Search for the cell housing the specified text and yield its [x, y] center coordinate. 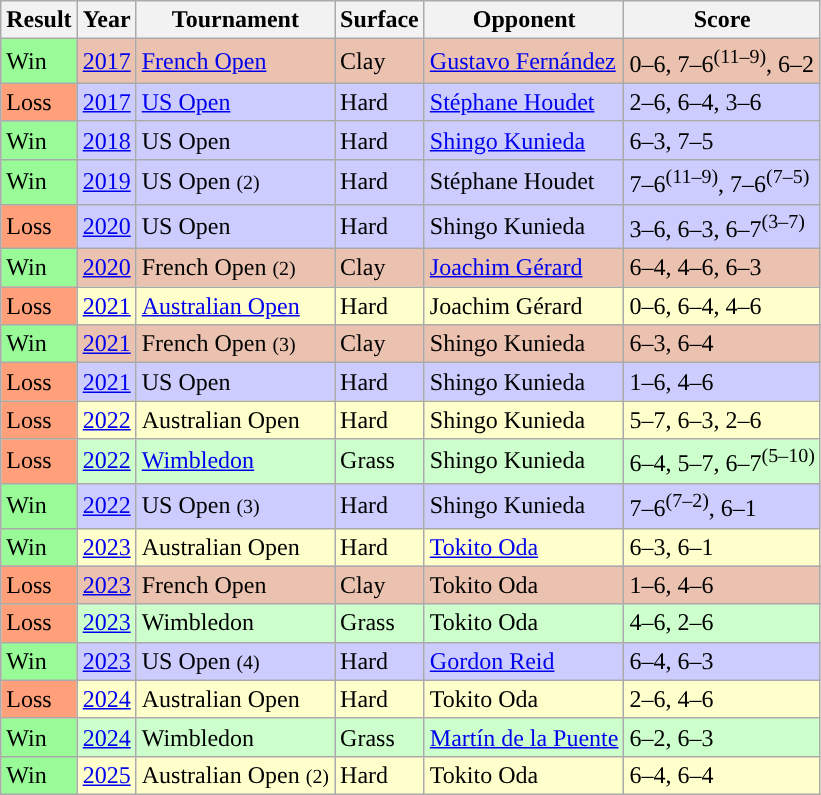
6–3, 7–5 [722, 140]
2019 [106, 182]
0–6, 6–4, 4–6 [722, 306]
French Open (2) [235, 268]
5–7, 6–3, 2–6 [722, 420]
6–4, 6–3 [722, 661]
US Open (3) [235, 506]
0–6, 7–6(11–9), 6–2 [722, 62]
2–6, 4–6 [722, 699]
6–3, 6–1 [722, 547]
2018 [106, 140]
6–4, 5–7, 6–7(5–10) [722, 462]
3–6, 6–3, 6–7(3–7) [722, 226]
2–6, 6–4, 3–6 [722, 102]
French Open (3) [235, 344]
Result [39, 20]
2025 [106, 775]
Gordon Reid [524, 661]
6–4, 6–4 [722, 775]
Surface [380, 20]
US Open (2) [235, 182]
4–6, 2–6 [722, 623]
6–3, 6–4 [722, 344]
US Open (4) [235, 661]
7–6(7–2), 6–1 [722, 506]
Score [722, 20]
6–2, 6–3 [722, 737]
Australian Open (2) [235, 775]
Tournament [235, 20]
Gustavo Fernández [524, 62]
7–6(11–9), 7–6(7–5) [722, 182]
Year [106, 20]
6–4, 4–6, 6–3 [722, 268]
Martín de la Puente [524, 737]
Opponent [524, 20]
